Identify which cell holds the provided text, then report its (x, y) central coordinate. 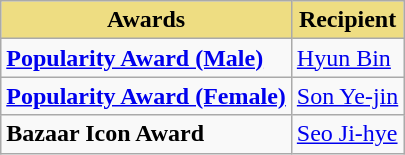
Popularity Award (Female) (146, 96)
Bazaar Icon Award (146, 134)
Seo Ji-hye (347, 134)
Hyun Bin (347, 58)
Awards (146, 20)
Popularity Award (Male) (146, 58)
Recipient (347, 20)
Son Ye-jin (347, 96)
